Determine the [x, y] coordinate at the center of the cell enclosing the given text.  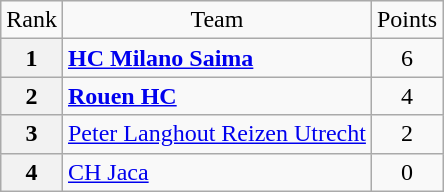
Team [216, 20]
6 [406, 58]
Points [406, 20]
Rank [32, 20]
HC Milano Saima [216, 58]
Peter Langhout Reizen Utrecht [216, 134]
Rouen HC [216, 96]
CH Jaca [216, 172]
3 [32, 134]
0 [406, 172]
1 [32, 58]
